Output the (x, y) coordinate of the center of the cell containing the given text.  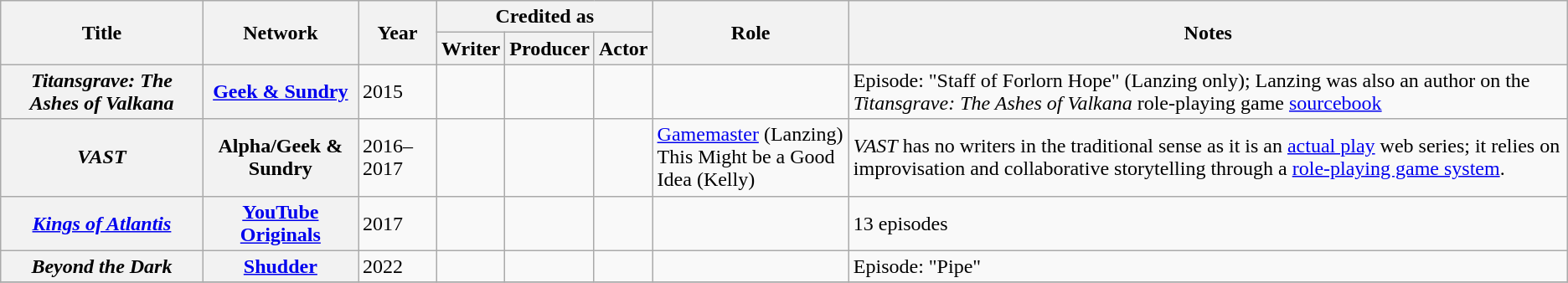
Geek & Sundry (280, 92)
Credited as (545, 17)
Actor (623, 49)
Notes (1208, 33)
Network (280, 33)
2017 (398, 223)
Alpha/Geek & Sundry (280, 157)
Kings of Atlantis (102, 223)
Year (398, 33)
Gamemaster (Lanzing) This Might be a Good Idea (Kelly) (750, 157)
2022 (398, 266)
Shudder (280, 266)
Title (102, 33)
Role (750, 33)
2015 (398, 92)
Episode: "Staff of Forlorn Hope" (Lanzing only); Lanzing was also an author on the Titansgrave: The Ashes of Valkana role-playing game sourcebook (1208, 92)
YouTube Originals (280, 223)
Producer (549, 49)
2016–2017 (398, 157)
Episode: "Pipe" (1208, 266)
Writer (471, 49)
13 episodes (1208, 223)
Beyond the Dark (102, 266)
Titansgrave: The Ashes of Valkana (102, 92)
VAST (102, 157)
